Return (X, Y) of the center of cell containing provided text 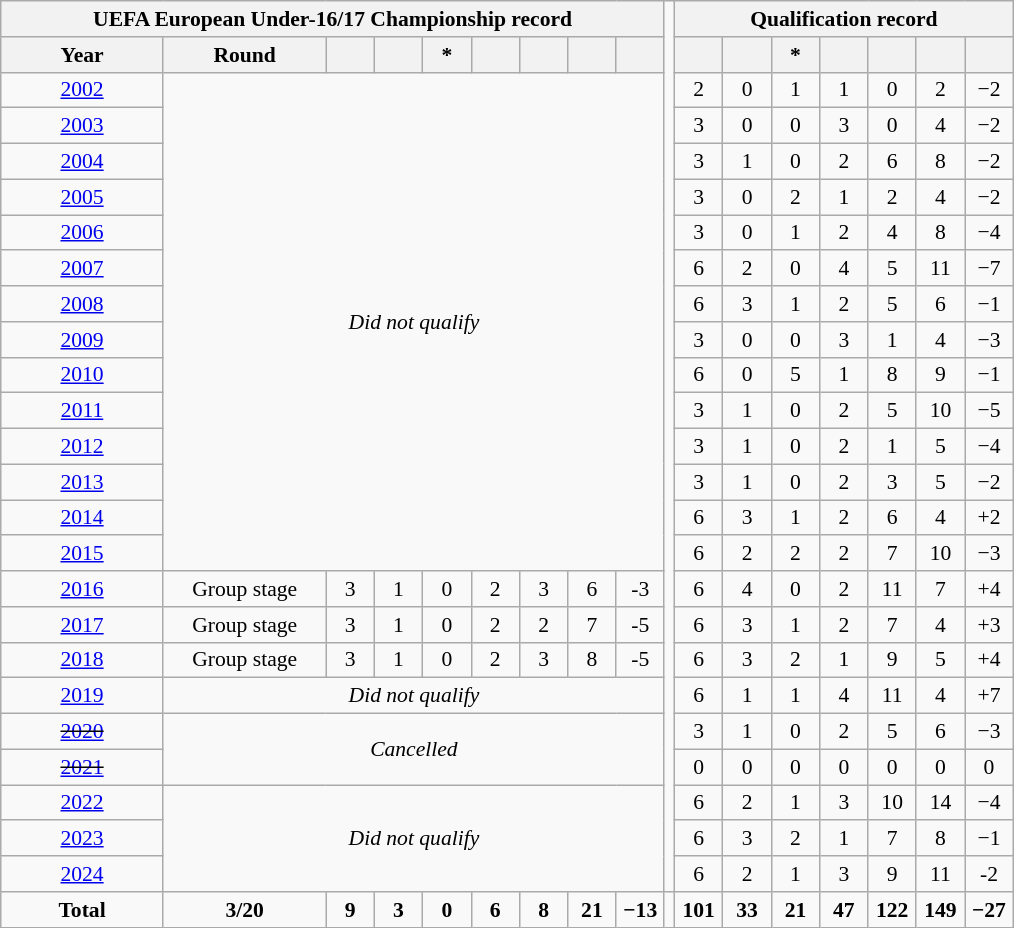
−27 (990, 910)
2020 (82, 732)
2016 (82, 589)
−7 (990, 269)
149 (940, 910)
14 (940, 803)
2017 (82, 625)
−13 (640, 910)
+3 (990, 625)
33 (747, 910)
2010 (82, 375)
2003 (82, 126)
122 (892, 910)
2024 (82, 874)
2021 (82, 767)
2005 (82, 197)
2012 (82, 447)
2006 (82, 233)
−5 (990, 411)
2022 (82, 803)
101 (699, 910)
2018 (82, 660)
Year (82, 55)
-2 (990, 874)
2015 (82, 554)
UEFA European Under-16/17 Championship record (333, 19)
Cancelled (414, 750)
2014 (82, 518)
Round (244, 55)
Total (82, 910)
2007 (82, 269)
2004 (82, 162)
+2 (990, 518)
-3 (640, 589)
2019 (82, 696)
3/20 (244, 910)
Qualification record (844, 19)
+7 (990, 696)
47 (844, 910)
2008 (82, 304)
2023 (82, 839)
2009 (82, 340)
2011 (82, 411)
2002 (82, 90)
2013 (82, 482)
